Output the (X, Y) coordinate of the center of the cell containing the given text.  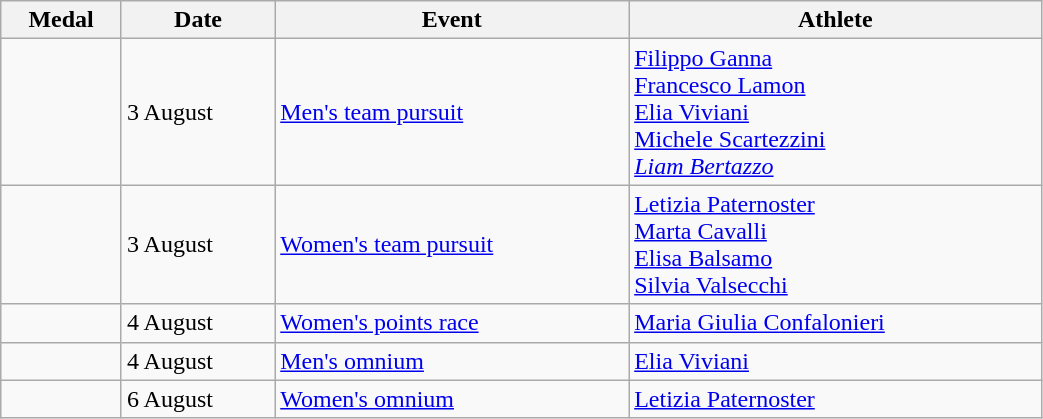
Letizia Paternoster (836, 399)
Athlete (836, 20)
6 August (198, 399)
Maria Giulia Confalonieri (836, 323)
Filippo GannaFrancesco LamonElia VivianiMichele ScartezziniLiam Bertazzo (836, 112)
Women's points race (452, 323)
Men's omnium (452, 361)
Elia Viviani (836, 361)
Women's team pursuit (452, 244)
Letizia PaternosterMarta CavalliElisa BalsamoSilvia Valsecchi (836, 244)
Event (452, 20)
Medal (62, 20)
Women's omnium (452, 399)
Date (198, 20)
Men's team pursuit (452, 112)
